Pinpoint the cell where the given text exists, returning its [x, y] midpoint coordinate. 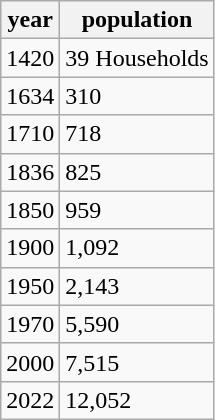
2,143 [137, 286]
5,590 [137, 324]
year [30, 20]
310 [137, 96]
825 [137, 172]
2022 [30, 400]
1900 [30, 248]
7,515 [137, 362]
1836 [30, 172]
959 [137, 210]
1,092 [137, 248]
12,052 [137, 400]
1970 [30, 324]
1950 [30, 286]
2000 [30, 362]
1710 [30, 134]
1420 [30, 58]
718 [137, 134]
1634 [30, 96]
1850 [30, 210]
39 Households [137, 58]
population [137, 20]
